Search for the cell housing the specified text and yield its [X, Y] center coordinate. 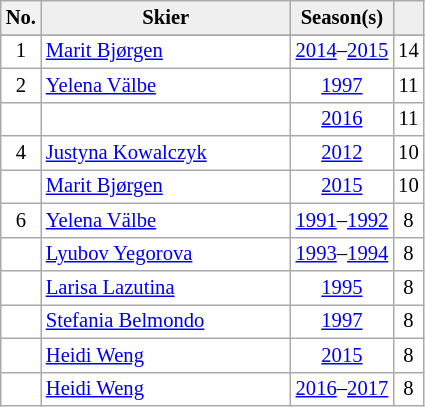
1991–1992 [342, 220]
Larisa Lazutina [166, 287]
Lyubov Yegorova [166, 254]
No. [21, 17]
Skier [166, 17]
Stefania Belmondo [166, 321]
2014–2015 [342, 51]
4 [21, 153]
14 [408, 51]
Justyna Kowalczyk [166, 153]
1993–1994 [342, 254]
2016–2017 [342, 389]
1995 [342, 287]
2012 [342, 153]
1 [21, 51]
6 [21, 220]
2016 [342, 119]
2 [21, 85]
Season(s) [342, 17]
